Determine the (x, y) coordinate at the center of the cell enclosing the given text.  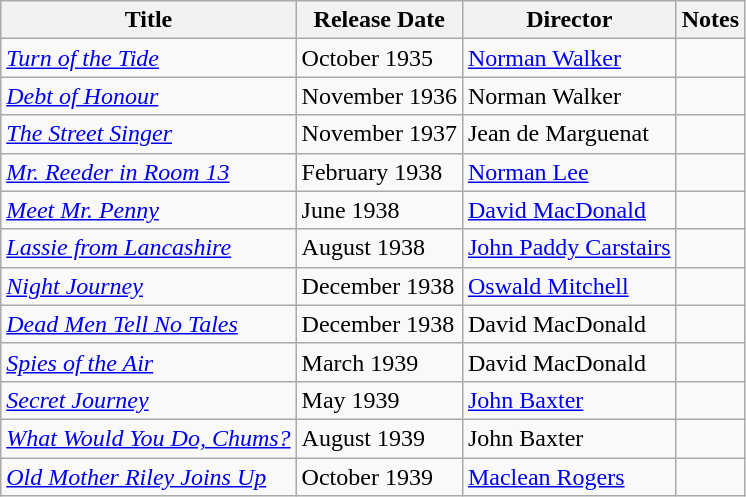
November 1936 (379, 96)
Debt of Honour (148, 96)
February 1938 (379, 172)
August 1939 (379, 438)
Turn of the Tide (148, 58)
Notes (710, 20)
Old Mother Riley Joins Up (148, 477)
Meet Mr. Penny (148, 210)
The Street Singer (148, 134)
Oswald Mitchell (569, 286)
Norman Lee (569, 172)
Release Date (379, 20)
Director (569, 20)
Title (148, 20)
Jean de Marguenat (569, 134)
May 1939 (379, 400)
What Would You Do, Chums? (148, 438)
October 1939 (379, 477)
March 1939 (379, 362)
June 1938 (379, 210)
John Paddy Carstairs (569, 248)
October 1935 (379, 58)
Secret Journey (148, 400)
Lassie from Lancashire (148, 248)
Maclean Rogers (569, 477)
August 1938 (379, 248)
Dead Men Tell No Tales (148, 324)
Spies of the Air (148, 362)
Mr. Reeder in Room 13 (148, 172)
Night Journey (148, 286)
November 1937 (379, 134)
